Find where the given text appears and provide that cell's center as (X, Y) coordinate. 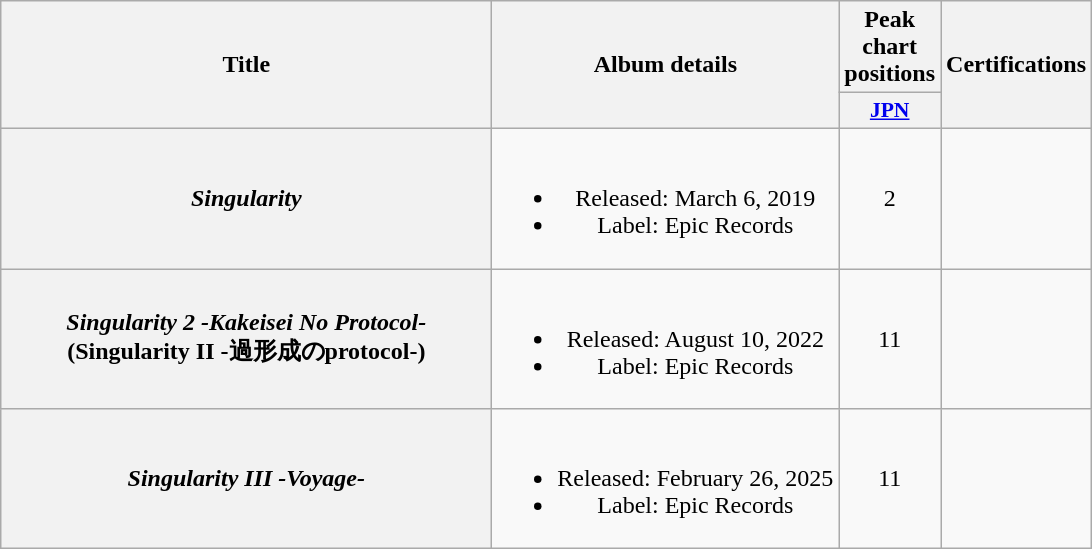
Released: February 26, 2025Label: Epic Records (666, 479)
Title (246, 65)
Singularity 2 -Kakeisei No Protocol- (Singularity II -過形成のprotocol-) (246, 338)
Released: August 10, 2022Label: Epic Records (666, 338)
Released: March 6, 2019Label: Epic Records (666, 198)
Certifications (1016, 65)
Album details (666, 65)
Singularity (246, 198)
JPN (890, 111)
Singularity III -Voyage- (246, 479)
Peak chart positions (890, 47)
2 (890, 198)
